Locate the cell with the specified text and output its [X, Y] center coordinate. 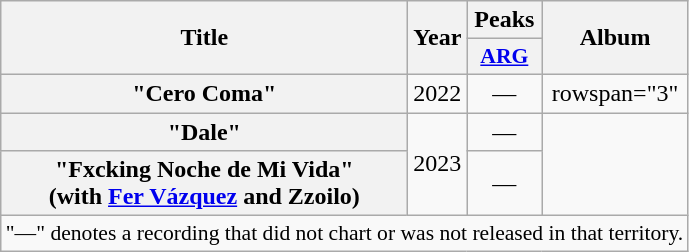
rowspan="3" [615, 93]
"Cero Coma" [204, 93]
"—" denotes a recording that did not chart or was not released in that territory. [345, 234]
"Dale" [204, 131]
"Fxcking Noche de Mi Vida"(with Fer Vázquez and Zzoilo) [204, 184]
2022 [438, 93]
Year [438, 38]
Peaks [504, 20]
ARG [504, 57]
Title [204, 38]
Album [615, 38]
2023 [438, 164]
